Pinpoint the cell where the given text exists, returning its [X, Y] midpoint coordinate. 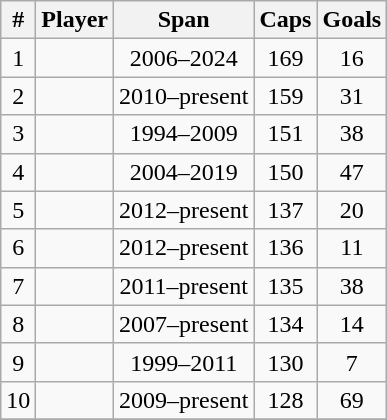
2006–2024 [184, 58]
# [18, 20]
69 [352, 400]
8 [18, 324]
47 [352, 172]
Caps [286, 20]
Span [184, 20]
Goals [352, 20]
16 [352, 58]
151 [286, 134]
Player [75, 20]
14 [352, 324]
31 [352, 96]
2011–present [184, 286]
3 [18, 134]
128 [286, 400]
20 [352, 210]
159 [286, 96]
2 [18, 96]
137 [286, 210]
11 [352, 248]
9 [18, 362]
136 [286, 248]
150 [286, 172]
2007–present [184, 324]
1999–2011 [184, 362]
2010–present [184, 96]
1994–2009 [184, 134]
130 [286, 362]
134 [286, 324]
2009–present [184, 400]
1 [18, 58]
2004–2019 [184, 172]
135 [286, 286]
5 [18, 210]
169 [286, 58]
6 [18, 248]
4 [18, 172]
10 [18, 400]
